Pinpoint the cell where the given text exists, returning its (X, Y) midpoint coordinate. 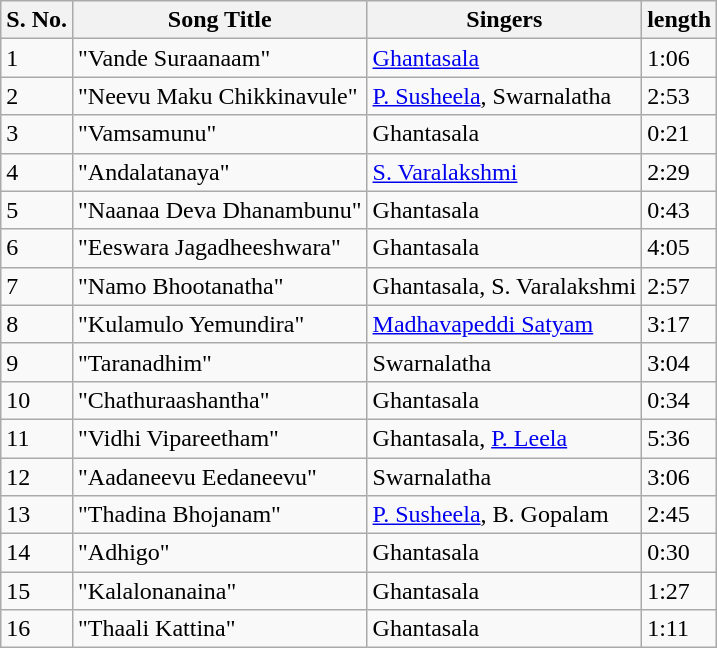
6 (37, 248)
"Andalatanaya" (220, 172)
11 (37, 438)
Ghantasala, S. Varalakshmi (504, 286)
16 (37, 629)
3:17 (680, 324)
S. Varalakshmi (504, 172)
"Eeswara Jagadheeshwara" (220, 248)
1 (37, 58)
7 (37, 286)
14 (37, 553)
12 (37, 477)
"Chathuraashantha" (220, 400)
3 (37, 134)
2:29 (680, 172)
2:45 (680, 515)
5 (37, 210)
3:04 (680, 362)
"Kalalonanaina" (220, 591)
"Adhigo" (220, 553)
"Neevu Maku Chikkinavule" (220, 96)
0:21 (680, 134)
1:06 (680, 58)
P. Susheela, B. Gopalam (504, 515)
"Thaali Kattina" (220, 629)
5:36 (680, 438)
"Naanaa Deva Dhanambunu" (220, 210)
1:11 (680, 629)
10 (37, 400)
"Aadaneevu Eedaneevu" (220, 477)
"Namo Bhootanatha" (220, 286)
"Vamsamunu" (220, 134)
Madhavapeddi Satyam (504, 324)
S. No. (37, 20)
2 (37, 96)
13 (37, 515)
"Taranadhim" (220, 362)
1:27 (680, 591)
"Vande Suraanaam" (220, 58)
Singers (504, 20)
Ghantasala, P. Leela (504, 438)
2:57 (680, 286)
0:43 (680, 210)
0:30 (680, 553)
3:06 (680, 477)
8 (37, 324)
4:05 (680, 248)
9 (37, 362)
4 (37, 172)
"Vidhi Vipareetham" (220, 438)
15 (37, 591)
P. Susheela, Swarnalatha (504, 96)
0:34 (680, 400)
"Kulamulo Yemundira" (220, 324)
2:53 (680, 96)
"Thadina Bhojanam" (220, 515)
Song Title (220, 20)
length (680, 20)
